Pinpoint the cell where the given text exists, returning its [X, Y] midpoint coordinate. 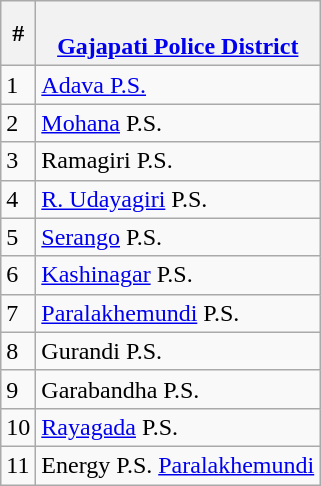
4 [18, 199]
Ramagiri P.S. [178, 161]
Gurandi P.S. [178, 351]
10 [18, 427]
Paralakhemundi P.S. [178, 313]
8 [18, 351]
# [18, 34]
Energy P.S. Paralakhemundi [178, 465]
1 [18, 85]
9 [18, 389]
Garabandha P.S. [178, 389]
11 [18, 465]
2 [18, 123]
Kashinagar P.S. [178, 275]
R. Udayagiri P.S. [178, 199]
3 [18, 161]
Serango P.S. [178, 237]
Rayagada P.S. [178, 427]
5 [18, 237]
Gajapati Police District [178, 34]
7 [18, 313]
Adava P.S. [178, 85]
Mohana P.S. [178, 123]
6 [18, 275]
